Scan for the cell matching the given text and deliver its [X, Y] coordinate at center. 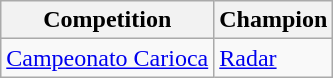
Campeonato Carioca [108, 58]
Radar [274, 58]
Champion [274, 20]
Competition [108, 20]
